Scan for the cell matching the given text and deliver its (x, y) coordinate at center. 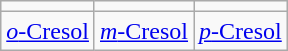
p-Cresol (241, 31)
o-Cresol (48, 31)
m-Cresol (144, 31)
